Locate the cell with the specified text and output its [x, y] center coordinate. 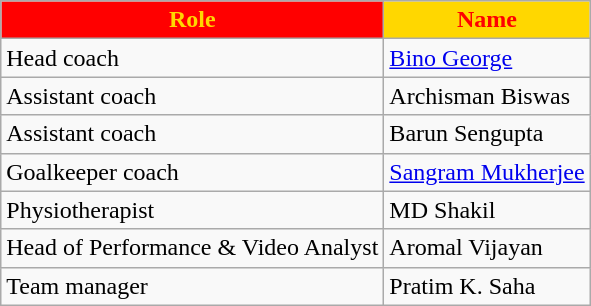
Head of Performance & Video Analyst [192, 248]
Name [487, 20]
Team manager [192, 286]
MD Shakil [487, 210]
Role [192, 20]
Archisman Biswas [487, 96]
Head coach [192, 58]
Pratim K. Saha [487, 286]
Bino George [487, 58]
Sangram Mukherjee [487, 172]
Physiotherapist [192, 210]
Goalkeeper coach [192, 172]
Aromal Vijayan [487, 248]
Barun Sengupta [487, 134]
